Locate the cell with the specified text and output its [X, Y] center coordinate. 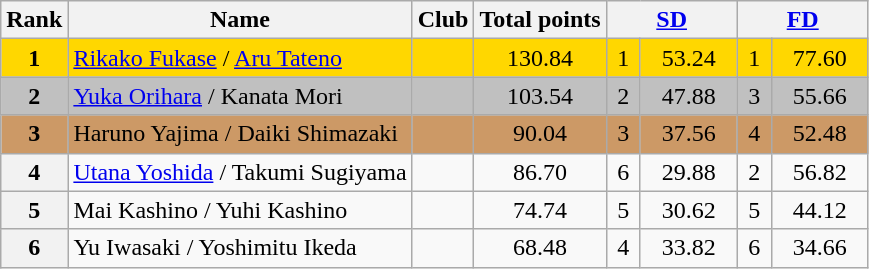
55.66 [820, 96]
Rikako Fukase / Aru Tateno [240, 58]
103.54 [540, 96]
Club [443, 20]
74.74 [540, 210]
37.56 [688, 134]
SD [672, 20]
Haruno Yajima / Daiki Shimazaki [240, 134]
130.84 [540, 58]
FD [802, 20]
53.24 [688, 58]
86.70 [540, 172]
34.66 [820, 248]
Utana Yoshida / Takumi Sugiyama [240, 172]
33.82 [688, 248]
Rank [34, 20]
56.82 [820, 172]
77.60 [820, 58]
52.48 [820, 134]
Total points [540, 20]
Yuka Orihara / Kanata Mori [240, 96]
Name [240, 20]
Yu Iwasaki / Yoshimitu Ikeda [240, 248]
Mai Kashino / Yuhi Kashino [240, 210]
90.04 [540, 134]
44.12 [820, 210]
29.88 [688, 172]
68.48 [540, 248]
47.88 [688, 96]
30.62 [688, 210]
